Search for the cell housing the specified text and yield its (X, Y) center coordinate. 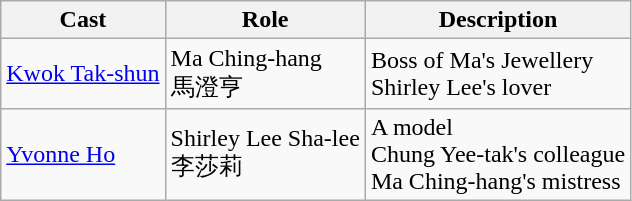
Description (498, 20)
Role (265, 20)
Kwok Tak-shun (83, 74)
A modelChung Yee-tak's colleagueMa Ching-hang's mistress (498, 154)
Ma Ching-hang馬澄亨 (265, 74)
Shirley Lee Sha-lee李莎莉 (265, 154)
Boss of Ma's JewelleryShirley Lee's lover (498, 74)
Cast (83, 20)
Yvonne Ho (83, 154)
